Determine the [x, y] coordinate at the center of the cell enclosing the given text.  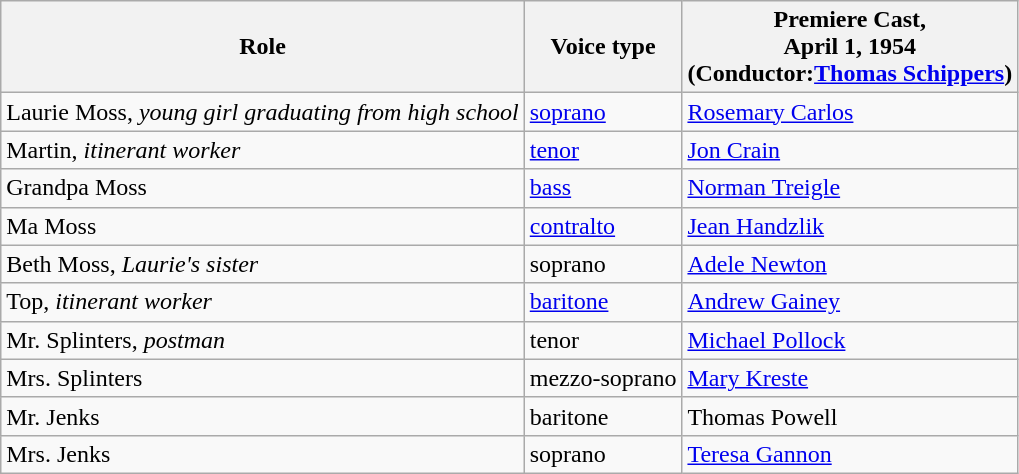
Jean Handzlik [850, 226]
Top, itinerant worker [263, 302]
Voice type [603, 47]
Beth Moss, Laurie's sister [263, 264]
Thomas Powell [850, 416]
Michael Pollock [850, 340]
Martin, itinerant worker [263, 150]
Role [263, 47]
Mr. Jenks [263, 416]
Teresa Gannon [850, 454]
Rosemary Carlos [850, 112]
mezzo-soprano [603, 378]
Mary Kreste [850, 378]
Grandpa Moss [263, 188]
bass [603, 188]
Mr. Splinters, postman [263, 340]
Laurie Moss, young girl graduating from high school [263, 112]
Norman Treigle [850, 188]
contralto [603, 226]
Andrew Gainey [850, 302]
Jon Crain [850, 150]
Mrs. Jenks [263, 454]
Ma Moss [263, 226]
Premiere Cast, April 1, 1954(Conductor:Thomas Schippers) [850, 47]
Adele Newton [850, 264]
Mrs. Splinters [263, 378]
